Provide the [x, y] coordinate of the cell's center where the given text is located.  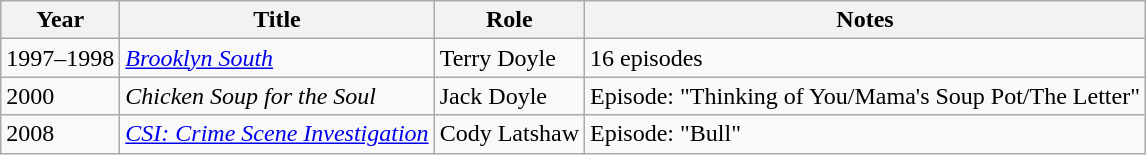
Brooklyn South [277, 58]
Cody Latshaw [509, 134]
Chicken Soup for the Soul [277, 96]
Year [60, 20]
Jack Doyle [509, 96]
Title [277, 20]
CSI: Crime Scene Investigation [277, 134]
16 episodes [866, 58]
2008 [60, 134]
Episode: "Thinking of You/Mama's Soup Pot/The Letter" [866, 96]
Role [509, 20]
Notes [866, 20]
Terry Doyle [509, 58]
2000 [60, 96]
Episode: "Bull" [866, 134]
1997–1998 [60, 58]
